Return the [x, y] coordinate for the center point of the cell that contains the specified text.  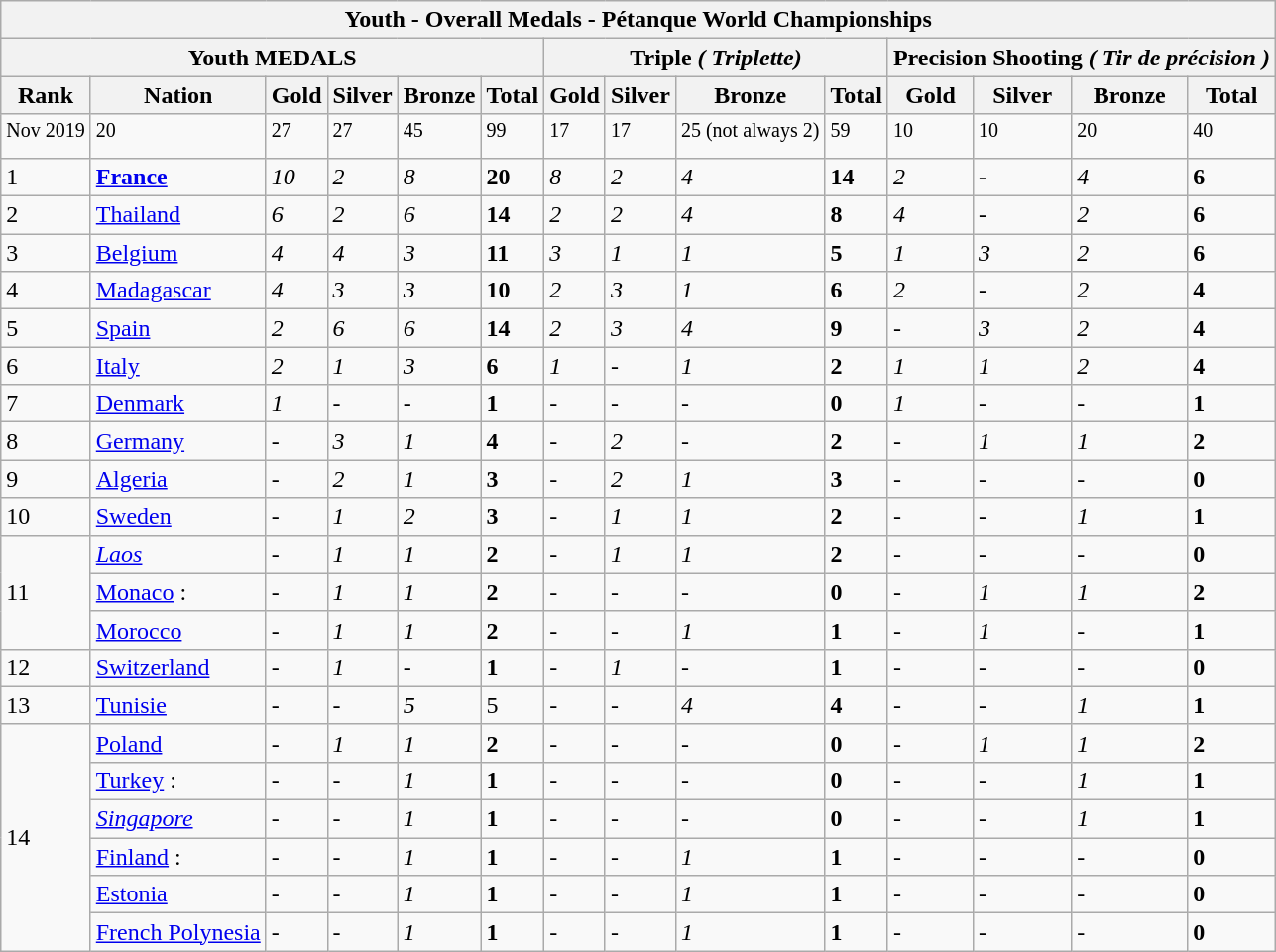
Belgium [178, 253]
Denmark [178, 404]
Spain [178, 328]
French Polynesia [178, 932]
Estonia [178, 894]
7 [46, 404]
40 [1231, 137]
Italy [178, 366]
Madagascar [178, 291]
Algeria [178, 479]
Nov 2019 [46, 137]
Sweden [178, 517]
Finland : [178, 857]
13 [46, 705]
12 [46, 667]
Tunisie [178, 705]
Youth MEDALS [273, 58]
Triple ( Triplette) [716, 58]
99 [513, 137]
25 (not always 2) [750, 137]
Poland [178, 743]
Germany [178, 441]
Singapore [178, 819]
59 [857, 137]
Thailand [178, 215]
Laos [178, 554]
Turkey : [178, 780]
France [178, 177]
Nation [178, 95]
Monaco : [178, 592]
Youth - Overall Medals - Pétanque World Championships [638, 20]
Precision Shooting ( Tir de précision ) [1081, 58]
Rank [46, 95]
Morocco [178, 630]
45 [439, 137]
Switzerland [178, 667]
